Scan for the cell matching the given text and deliver its (X, Y) coordinate at center. 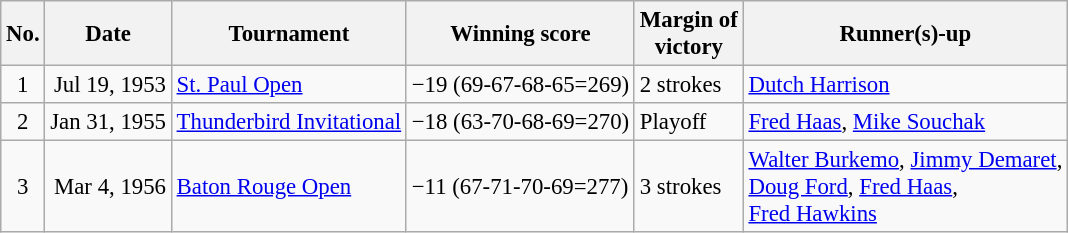
Baton Rouge Open (288, 187)
Thunderbird Invitational (288, 122)
2 strokes (688, 85)
Date (108, 34)
Dutch Harrison (905, 85)
Fred Haas, Mike Souchak (905, 122)
3 (23, 187)
Margin ofvictory (688, 34)
Jul 19, 1953 (108, 85)
1 (23, 85)
No. (23, 34)
Walter Burkemo, Jimmy Demaret, Doug Ford, Fred Haas, Fred Hawkins (905, 187)
Playoff (688, 122)
−18 (63-70-68-69=270) (520, 122)
Jan 31, 1955 (108, 122)
Tournament (288, 34)
St. Paul Open (288, 85)
−19 (69-67-68-65=269) (520, 85)
3 strokes (688, 187)
Mar 4, 1956 (108, 187)
Winning score (520, 34)
2 (23, 122)
Runner(s)-up (905, 34)
−11 (67-71-70-69=277) (520, 187)
